Return [x, y] of the center of cell containing provided text 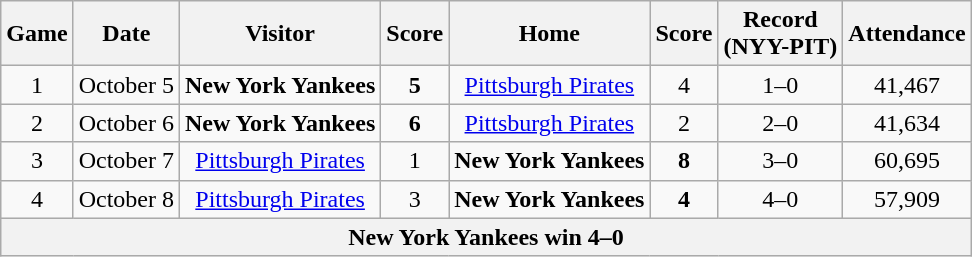
Game [37, 34]
Attendance [907, 34]
41,634 [907, 123]
1–0 [780, 85]
New York Yankees win 4–0 [486, 237]
October 8 [126, 199]
3–0 [780, 161]
Date [126, 34]
2–0 [780, 123]
57,909 [907, 199]
6 [415, 123]
Record(NYY-PIT) [780, 34]
October 6 [126, 123]
Visitor [280, 34]
4–0 [780, 199]
October 7 [126, 161]
Home [550, 34]
41,467 [907, 85]
8 [684, 161]
60,695 [907, 161]
5 [415, 85]
October 5 [126, 85]
